Find where the given text appears and provide that cell's center as (X, Y) coordinate. 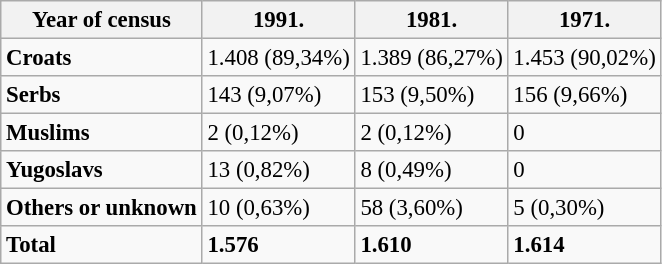
8 (0,49%) (432, 170)
143 (9,07%) (278, 95)
Croats (102, 58)
Total (102, 245)
1.614 (584, 245)
1.408 (89,34%) (278, 58)
Others or unknown (102, 208)
156 (9,66%) (584, 95)
1.389 (86,27%) (432, 58)
Year of census (102, 20)
1.610 (432, 245)
1971. (584, 20)
Serbs (102, 95)
1.576 (278, 245)
Muslims (102, 133)
10 (0,63%) (278, 208)
Yugoslavs (102, 170)
1981. (432, 20)
58 (3,60%) (432, 208)
13 (0,82%) (278, 170)
1.453 (90,02%) (584, 58)
5 (0,30%) (584, 208)
153 (9,50%) (432, 95)
1991. (278, 20)
